Locate the cell with the specified text and output its [x, y] center coordinate. 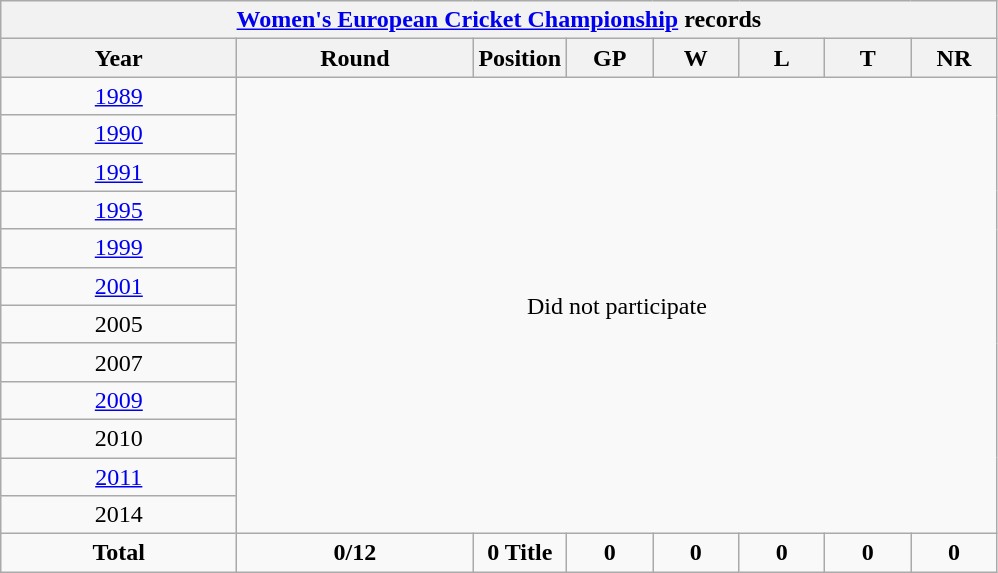
2007 [119, 362]
2005 [119, 324]
Round [355, 58]
Did not participate [617, 306]
2001 [119, 286]
L [782, 58]
Women's European Cricket Championship records [499, 20]
GP [610, 58]
0 Title [520, 553]
T [868, 58]
1991 [119, 172]
Position [520, 58]
1990 [119, 134]
0/12 [355, 553]
2009 [119, 400]
2014 [119, 515]
2011 [119, 477]
1989 [119, 96]
Year [119, 58]
1995 [119, 210]
Total [119, 553]
2010 [119, 438]
W [696, 58]
NR [954, 58]
1999 [119, 248]
